Extract the [X, Y] coordinate from the center of the cell holding the provided text.  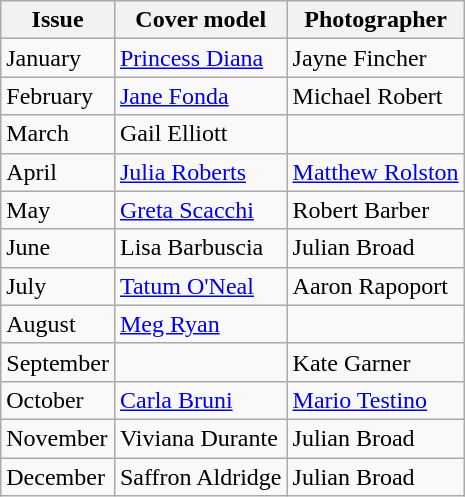
Kate Garner [376, 362]
May [58, 210]
Viviana Durante [200, 438]
Greta Scacchi [200, 210]
Robert Barber [376, 210]
Julia Roberts [200, 172]
Saffron Aldridge [200, 477]
July [58, 286]
October [58, 400]
Matthew Rolston [376, 172]
Cover model [200, 20]
Mario Testino [376, 400]
February [58, 96]
Photographer [376, 20]
Michael Robert [376, 96]
Issue [58, 20]
January [58, 58]
Jayne Fincher [376, 58]
April [58, 172]
November [58, 438]
Aaron Rapoport [376, 286]
Carla Bruni [200, 400]
Princess Diana [200, 58]
Lisa Barbuscia [200, 248]
Gail Elliott [200, 134]
March [58, 134]
September [58, 362]
June [58, 248]
Jane Fonda [200, 96]
Meg Ryan [200, 324]
Tatum O'Neal [200, 286]
August [58, 324]
December [58, 477]
